For the text-containing cell, return its midpoint in (X, Y) coordinate format. 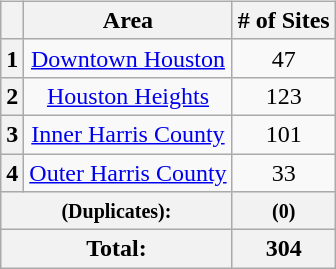
1 (12, 58)
2 (12, 96)
Inner Harris County (128, 134)
Houston Heights (128, 96)
4 (12, 173)
304 (284, 249)
47 (284, 58)
Downtown Houston (128, 58)
3 (12, 134)
# of Sites (284, 20)
101 (284, 134)
(0) (284, 211)
33 (284, 173)
123 (284, 96)
(Duplicates): (116, 211)
Total: (116, 249)
Area (128, 20)
Outer Harris County (128, 173)
